Detect which cell encompasses the target text, then output its (X, Y) center coordinate. 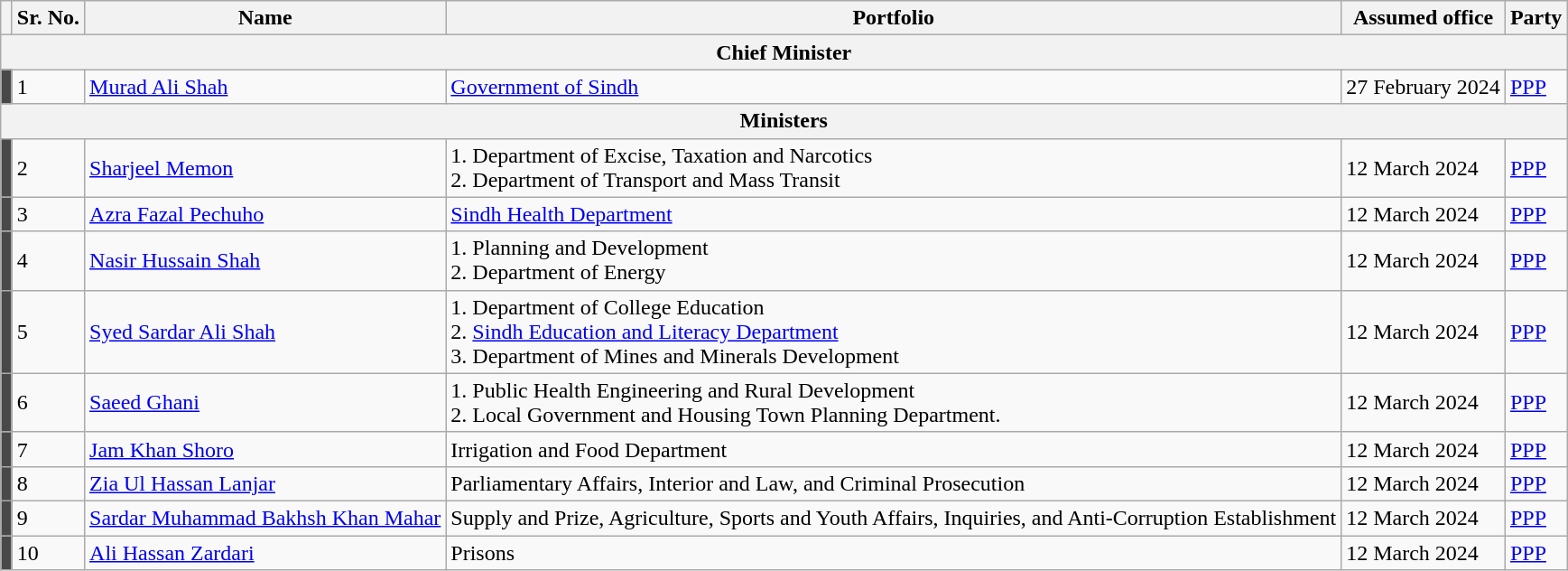
Name (265, 18)
Azra Fazal Pechuho (265, 214)
9 (48, 518)
6 (48, 403)
Syed Sardar Ali Shah (265, 332)
Zia Ul Hassan Lanjar (265, 483)
Portfolio (894, 18)
8 (48, 483)
Ali Hassan Zardari (265, 552)
3 (48, 214)
Assumed office (1424, 18)
10 (48, 552)
7 (48, 449)
1. Department of College Education2. Sindh Education and Literacy Department 3. Department of Mines and Minerals Development (894, 332)
Ministers (784, 121)
Parliamentary Affairs, Interior and Law, and Criminal Prosecution (894, 483)
Murad Ali Shah (265, 87)
Jam Khan Shoro (265, 449)
Government of Sindh (894, 87)
Chief Minister (784, 52)
Prisons (894, 552)
1. Department of Excise, Taxation and Narcotics2. Department of Transport and Mass Transit (894, 168)
27 February 2024 (1424, 87)
4 (48, 260)
Supply and Prize, Agriculture, Sports and Youth Affairs, Inquiries, and Anti-Corruption Establishment (894, 518)
Nasir Hussain Shah (265, 260)
Party (1536, 18)
1. Planning and Development2. Department of Energy (894, 260)
Sr. No. (48, 18)
Sindh Health Department (894, 214)
Saeed Ghani (265, 403)
Irrigation and Food Department (894, 449)
1. Public Health Engineering and Rural Development2. Local Government and Housing Town Planning Department. (894, 403)
1 (48, 87)
2 (48, 168)
Sharjeel Memon (265, 168)
Sardar Muhammad Bakhsh Khan Mahar (265, 518)
5 (48, 332)
